Identify which cell holds the provided text, then report its [x, y] central coordinate. 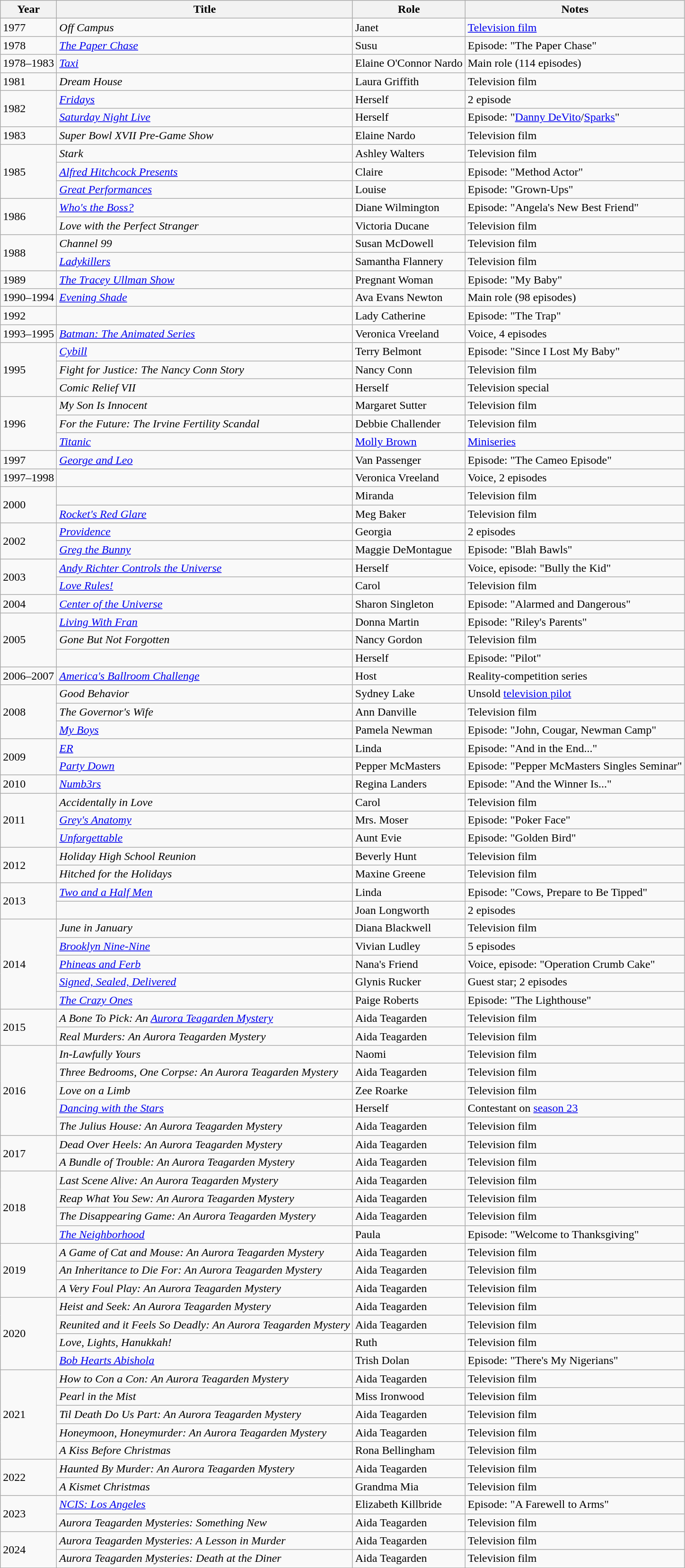
2002 [28, 541]
Great Performances [204, 189]
Evening Shade [204, 298]
Louise [409, 189]
Episode: "Pilot" [575, 658]
Haunted By Murder: An Aurora Teagarden Mystery [204, 1469]
Til Death Do Us Part: An Aurora Teagarden Mystery [204, 1415]
1990–1994 [28, 298]
Guest star; 2 episodes [575, 982]
Voice, 4 episodes [575, 334]
Molly Brown [409, 442]
Paula [409, 1234]
Fridays [204, 99]
Samantha Flannery [409, 262]
1985 [28, 171]
Episode: "Pepper McMasters Singles Seminar" [575, 766]
1978–1983 [28, 63]
Dead Over Heels: An Aurora Teagarden Mystery [204, 1144]
Episode: "Cows, Prepare to Be Tipped" [575, 892]
Episode: "John, Cougar, Newman Camp" [575, 730]
Meg Baker [409, 514]
1993–1995 [28, 334]
Mrs. Moser [409, 820]
1986 [28, 216]
Party Down [204, 766]
2019 [28, 1270]
1982 [28, 108]
Beverly Hunt [409, 856]
Phineas and Ferb [204, 964]
The Disappearing Game: An Aurora Teagarden Mystery [204, 1216]
Grey's Anatomy [204, 820]
Main role (114 episodes) [575, 63]
My Boys [204, 730]
Episode: "There's My Nigerians" [575, 1360]
Love with the Perfect Stranger [204, 226]
Episode: "The Cameo Episode" [575, 460]
2016 [28, 1090]
Elaine Nardo [409, 135]
Heist and Seek: An Aurora Teagarden Mystery [204, 1306]
Host [409, 676]
Aurora Teagarden Mysteries: A Lesson in Murder [204, 1541]
Reunited and it Feels So Deadly: An Aurora Teagarden Mystery [204, 1324]
2020 [28, 1333]
Who's the Boss? [204, 207]
In-Lawfully Yours [204, 1054]
Donna Martin [409, 622]
Susu [409, 45]
Episode: "The Trap" [575, 316]
Margaret Sutter [409, 406]
Claire [409, 171]
Pepper McMasters [409, 766]
Terry Belmont [409, 352]
Trish Dolan [409, 1360]
Three Bedrooms, One Corpse: An Aurora Teagarden Mystery [204, 1072]
2004 [28, 604]
ER [204, 748]
Victoria Ducane [409, 226]
Love on a Limb [204, 1090]
The Tracey Ullman Show [204, 280]
Batman: The Animated Series [204, 334]
Pearl in the Mist [204, 1397]
2009 [28, 757]
2023 [28, 1514]
Voice, episode: "Bully the Kid" [575, 568]
Saturday Night Live [204, 117]
Episode: "Poker Face" [575, 820]
Laura Griffith [409, 81]
Sydney Lake [409, 694]
Two and a Half Men [204, 892]
Role [409, 9]
A Kiss Before Christmas [204, 1451]
Episode: "Danny DeVito/Sparks" [575, 117]
Nana's Friend [409, 964]
Aurora Teagarden Mysteries: Something New [204, 1523]
The Governor's Wife [204, 712]
Good Behavior [204, 694]
Elaine O'Connor Nardo [409, 63]
1996 [28, 424]
Episode: "My Baby" [575, 280]
Episode: "Welcome to Thanksgiving" [575, 1234]
Episode: "The Lighthouse" [575, 1000]
2006–2007 [28, 676]
1988 [28, 253]
Brooklyn Nine-Nine [204, 946]
The Julius House: An Aurora Teagarden Mystery [204, 1126]
2010 [28, 784]
1977 [28, 27]
Dancing with the Stars [204, 1108]
Unsold television pilot [575, 694]
Diane Wilmington [409, 207]
Sharon Singleton [409, 604]
Providence [204, 532]
Reality-competition series [575, 676]
Georgia [409, 532]
2005 [28, 640]
A Bundle of Trouble: An Aurora Teagarden Mystery [204, 1162]
NCIS: Los Angeles [204, 1505]
An Inheritance to Die For: An Aurora Teagarden Mystery [204, 1270]
Center of the Universe [204, 604]
Holiday High School Reunion [204, 856]
Dream House [204, 81]
Aunt Evie [409, 838]
Ava Evans Newton [409, 298]
Episode: "Blah Bawls" [575, 550]
Contestant on season 23 [575, 1108]
Ruth [409, 1342]
5 episodes [575, 946]
Andy Richter Controls the Universe [204, 568]
Love, Lights, Hanukkah! [204, 1342]
Grandma Mia [409, 1487]
Rocket's Red Glare [204, 514]
My Son Is Innocent [204, 406]
1992 [28, 316]
2003 [28, 577]
Ann Danville [409, 712]
Naomi [409, 1054]
2008 [28, 712]
2000 [28, 505]
Honeymoon, Honeymurder: An Aurora Teagarden Mystery [204, 1433]
2015 [28, 1027]
Bob Hearts Abishola [204, 1360]
Maxine Greene [409, 874]
Pamela Newman [409, 730]
Episode: "And in the End..." [575, 748]
1995 [28, 370]
Television special [575, 388]
Real Murders: An Aurora Teagarden Mystery [204, 1036]
Fight for Justice: The Nancy Conn Story [204, 370]
A Bone To Pick: An Aurora Teagarden Mystery [204, 1018]
Ladykillers [204, 262]
Pregnant Woman [409, 280]
Maggie DeMontague [409, 550]
Janet [409, 27]
Episode: "Method Actor" [575, 171]
Diana Blackwell [409, 928]
2022 [28, 1478]
2014 [28, 964]
A Kismet Christmas [204, 1487]
Susan McDowell [409, 244]
1981 [28, 81]
2 episode [575, 99]
Ashley Walters [409, 153]
1997 [28, 460]
Episode: "Riley's Parents" [575, 622]
Episode: "Grown-Ups" [575, 189]
The Crazy Ones [204, 1000]
1997–1998 [28, 478]
Van Passenger [409, 460]
Joan Longworth [409, 910]
Accidentally in Love [204, 802]
Greg the Bunny [204, 550]
The Neighborhood [204, 1234]
Paige Roberts [409, 1000]
Super Bowl XVII Pre-Game Show [204, 135]
2011 [28, 820]
Alfred Hitchcock Presents [204, 171]
Love Rules! [204, 586]
Episode: "Angela's New Best Friend" [575, 207]
Nancy Conn [409, 370]
A Very Foul Play: An Aurora Teagarden Mystery [204, 1288]
1989 [28, 280]
Episode: "A Farewell to Arms" [575, 1505]
Stark [204, 153]
June in January [204, 928]
For the Future: The Irvine Fertility Scandal [204, 424]
Aurora Teagarden Mysteries: Death at the Diner [204, 1559]
1983 [28, 135]
Miss Ironwood [409, 1397]
Vivian Ludley [409, 946]
Numb3rs [204, 784]
2018 [28, 1207]
Miranda [409, 496]
Last Scene Alive: An Aurora Teagarden Mystery [204, 1180]
Living With Fran [204, 622]
Episode: "And the Winner Is..." [575, 784]
Glynis Rucker [409, 982]
2024 [28, 1550]
Nancy Gordon [409, 640]
Voice, episode: "Operation Crumb Cake" [575, 964]
George and Leo [204, 460]
Comic Relief VII [204, 388]
Notes [575, 9]
2017 [28, 1153]
Episode: "Alarmed and Dangerous" [575, 604]
2013 [28, 901]
A Game of Cat and Mouse: An Aurora Teagarden Mystery [204, 1252]
Hitched for the Holidays [204, 874]
Signed, Sealed, Delivered [204, 982]
2021 [28, 1415]
Year [28, 9]
Channel 99 [204, 244]
Rona Bellingham [409, 1451]
Titanic [204, 442]
Regina Landers [409, 784]
Episode: "Since I Lost My Baby" [575, 352]
Reap What You Sew: An Aurora Teagarden Mystery [204, 1198]
Unforgettable [204, 838]
Debbie Challender [409, 424]
Off Campus [204, 27]
Lady Catherine [409, 316]
Taxi [204, 63]
The Paper Chase [204, 45]
Miniseries [575, 442]
Title [204, 9]
Gone But Not Forgotten [204, 640]
1978 [28, 45]
America's Ballroom Challenge [204, 676]
Episode: "Golden Bird" [575, 838]
Voice, 2 episodes [575, 478]
How to Con a Con: An Aurora Teagarden Mystery [204, 1379]
Cybill [204, 352]
Main role (98 episodes) [575, 298]
2012 [28, 865]
Zee Roarke [409, 1090]
Elizabeth Killbride [409, 1505]
Episode: "The Paper Chase" [575, 45]
